Return (X, Y) of the center of cell containing provided text 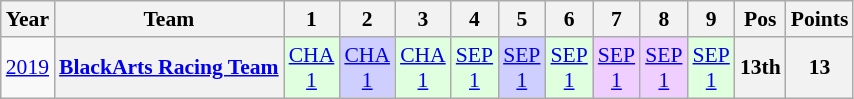
9 (710, 19)
3 (423, 19)
Points (820, 19)
Year (28, 19)
Pos (760, 19)
1 (312, 19)
2019 (28, 68)
Team (169, 19)
13 (820, 68)
5 (522, 19)
8 (664, 19)
2 (367, 19)
13th (760, 68)
6 (568, 19)
7 (616, 19)
4 (474, 19)
BlackArts Racing Team (169, 68)
